Locate the cell with the specified text and output its [X, Y] center coordinate. 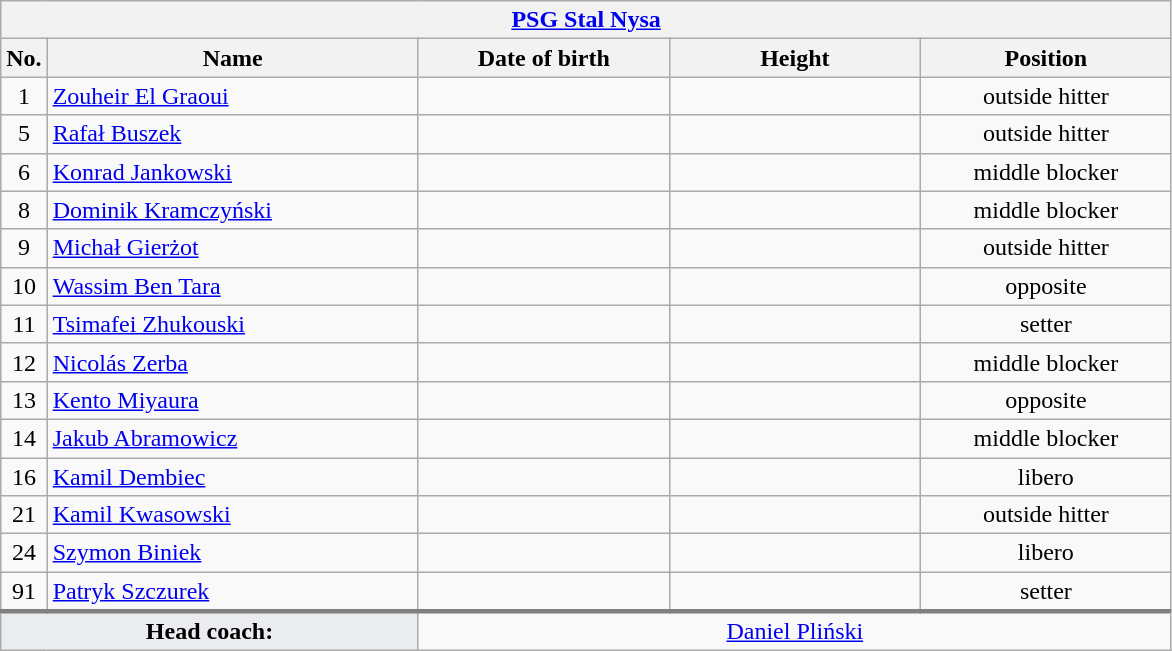
Position [1046, 58]
Szymon Biniek [232, 553]
Kamil Kwasowski [232, 515]
Jakub Abramowicz [232, 438]
Michał Gierżot [232, 248]
Patryk Szczurek [232, 592]
No. [24, 58]
Kento Miyaura [232, 400]
Zouheir El Graoui [232, 96]
Nicolás Zerba [232, 362]
21 [24, 515]
13 [24, 400]
Wassim Ben Tara [232, 286]
Height [794, 58]
PSG Stal Nysa [586, 20]
Dominik Kramczyński [232, 210]
16 [24, 477]
10 [24, 286]
12 [24, 362]
1 [24, 96]
Head coach: [210, 631]
14 [24, 438]
Daniel Pliński [794, 631]
9 [24, 248]
8 [24, 210]
24 [24, 553]
Rafał Buszek [232, 134]
Kamil Dembiec [232, 477]
Name [232, 58]
11 [24, 324]
5 [24, 134]
Date of birth [544, 58]
91 [24, 592]
Tsimafei Zhukouski [232, 324]
Konrad Jankowski [232, 172]
6 [24, 172]
